Locate the cell with the specified text and output its (X, Y) center coordinate. 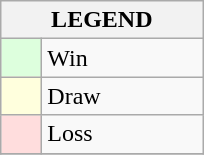
Loss (122, 134)
LEGEND (102, 20)
Win (122, 58)
Draw (122, 96)
